Provide the (X, Y) coordinate of the cell's center where the given text is located.  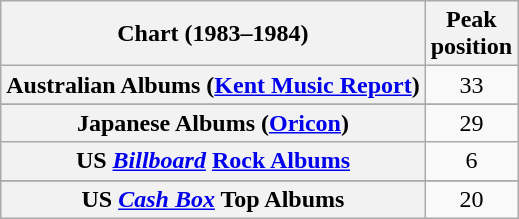
US Billboard Rock Albums (213, 161)
20 (471, 199)
33 (471, 85)
US Cash Box Top Albums (213, 199)
Australian Albums (Kent Music Report) (213, 85)
Peakposition (471, 34)
29 (471, 123)
Japanese Albums (Oricon) (213, 123)
Chart (1983–1984) (213, 34)
6 (471, 161)
